Return [x, y] of the center of cell containing provided text 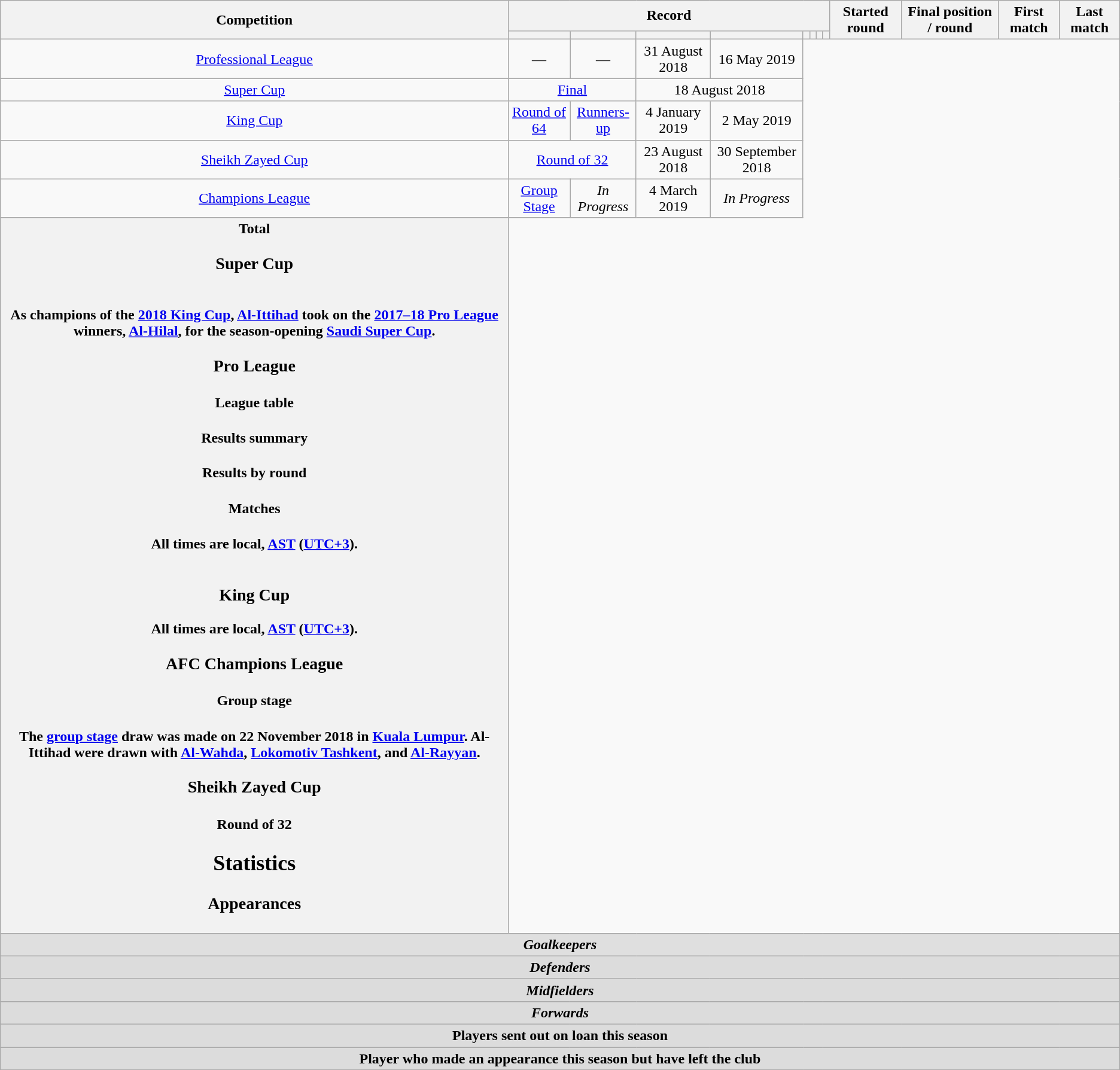
Record [669, 16]
Group Stage [540, 199]
Round of 64 [540, 121]
Midfielders [560, 990]
23 August 2018 [673, 159]
Round of 32 [573, 159]
Last match [1089, 20]
Players sent out on loan this season [560, 1036]
16 May 2019 [756, 59]
4 January 2019 [673, 121]
King Cup [255, 121]
Final position / round [950, 20]
Final [573, 90]
Goalkeepers [560, 944]
Professional League [255, 59]
18 August 2018 [719, 90]
2 May 2019 [756, 121]
Defenders [560, 967]
Player who made an appearance this season but have left the club [560, 1059]
Runners-up [603, 121]
Super Cup [255, 90]
Competition [255, 20]
First match [1029, 20]
4 March 2019 [673, 199]
Champions League [255, 199]
Forwards [560, 1013]
30 September 2018 [756, 159]
31 August 2018 [673, 59]
Started round [865, 20]
Sheikh Zayed Cup [255, 159]
